Identify which cell holds the provided text, then report its (X, Y) central coordinate. 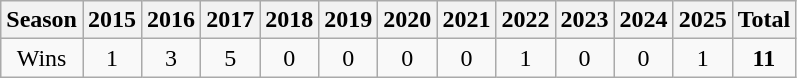
2015 (112, 20)
2018 (290, 20)
2025 (702, 20)
2021 (466, 20)
2020 (408, 20)
Total (764, 20)
2019 (348, 20)
2023 (584, 20)
11 (764, 58)
5 (230, 58)
2017 (230, 20)
2022 (526, 20)
2024 (644, 20)
2016 (172, 20)
Wins (42, 58)
3 (172, 58)
Season (42, 20)
